Return [X, Y] of the center of cell containing provided text 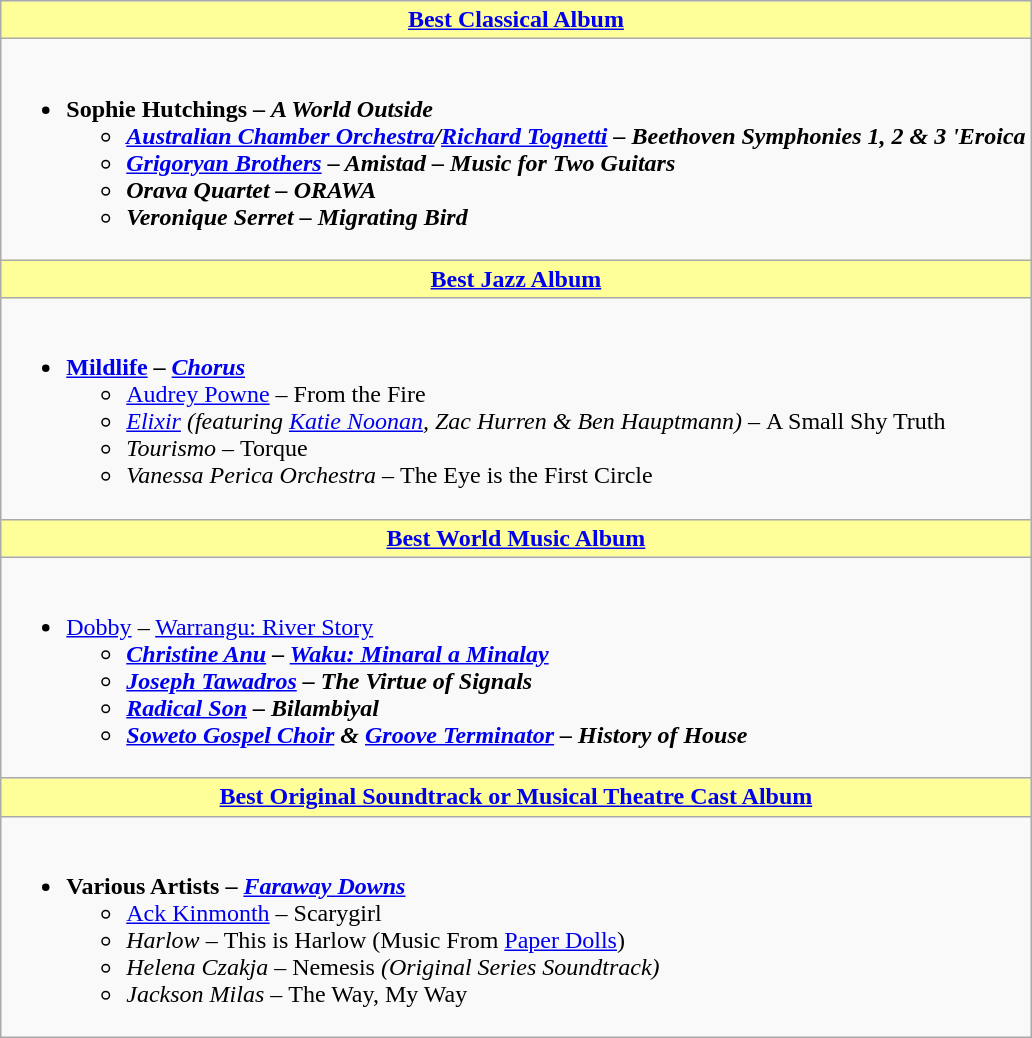
Best World Music Album [516, 538]
Best Classical Album [516, 20]
Best Jazz Album [516, 279]
Best Original Soundtrack or Musical Theatre Cast Album [516, 797]
